Provide the [X, Y] coordinate of the cell's center where the given text is located.  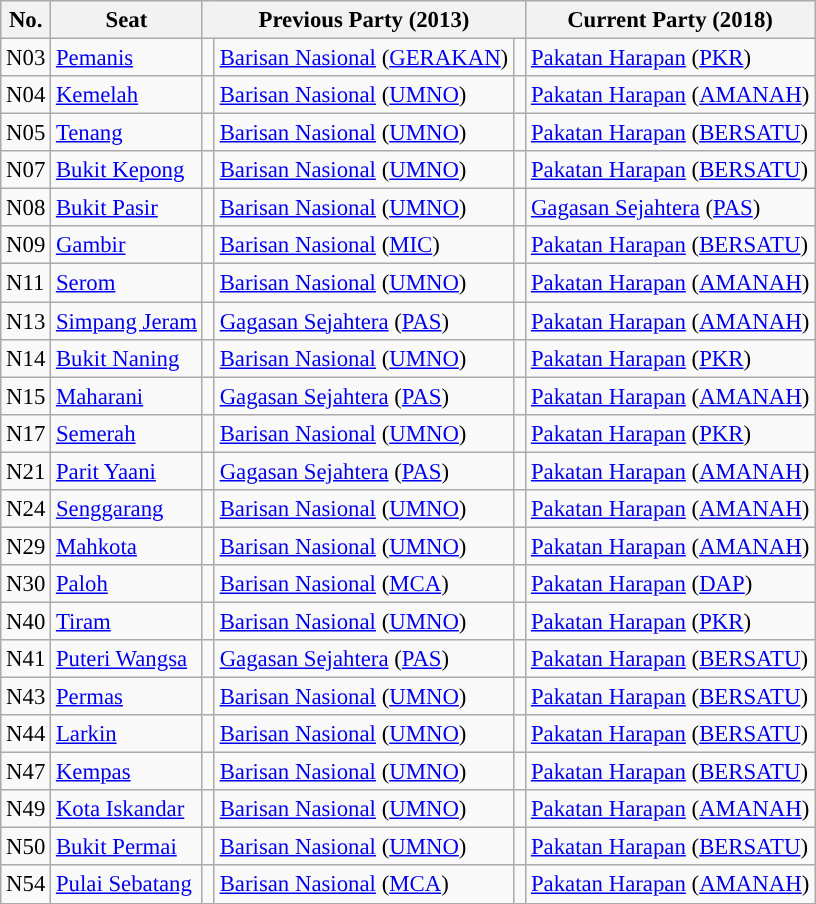
Tenang [127, 133]
N40 [26, 621]
N14 [26, 358]
N08 [26, 208]
Bukit Naning [127, 358]
N44 [26, 734]
Mahkota [127, 546]
N13 [26, 321]
Larkin [127, 734]
N43 [26, 697]
Kota Iskandar [127, 809]
N17 [26, 433]
Bukit Pasir [127, 208]
N09 [26, 245]
Semerah [127, 433]
N47 [26, 772]
N04 [26, 95]
N24 [26, 509]
Simpang Jeram [127, 321]
N50 [26, 847]
N05 [26, 133]
Kemelah [127, 95]
Puteri Wangsa [127, 659]
Parit Yaani [127, 471]
Kempas [127, 772]
Barisan Nasional (MIC) [364, 245]
Bukit Kepong [127, 170]
Barisan Nasional (GERAKAN) [364, 58]
Serom [127, 283]
Previous Party (2013) [364, 20]
N15 [26, 396]
Gambir [127, 245]
Pakatan Harapan (DAP) [670, 584]
Maharani [127, 396]
N07 [26, 170]
N41 [26, 659]
N03 [26, 58]
Pulai Sebatang [127, 885]
N11 [26, 283]
N54 [26, 885]
Senggarang [127, 509]
No. [26, 20]
Seat [127, 20]
Paloh [127, 584]
Current Party (2018) [670, 20]
N30 [26, 584]
N29 [26, 546]
Tiram [127, 621]
N21 [26, 471]
N49 [26, 809]
Permas [127, 697]
Bukit Permai [127, 847]
Pemanis [127, 58]
